Find where the given text appears and provide that cell's center as (X, Y) coordinate. 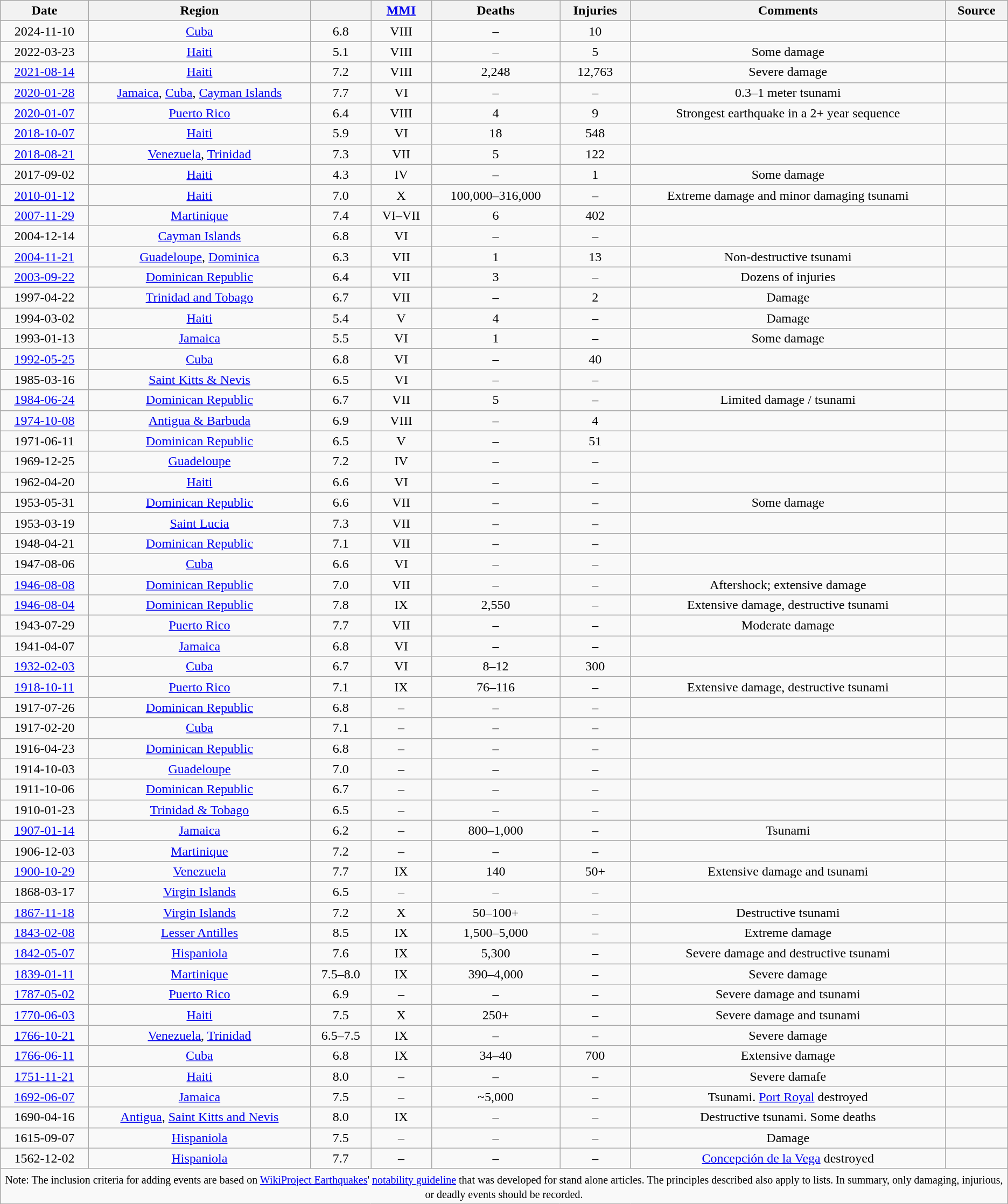
Limited damage / tsunami (788, 400)
6.2 (341, 830)
1953-05-31 (44, 502)
1943-07-29 (44, 626)
MMI (402, 11)
3 (495, 277)
50–100+ (495, 913)
1918-10-11 (44, 687)
Trinidad and Tobago (199, 298)
1839-01-11 (44, 974)
1971-06-11 (44, 441)
1994-03-02 (44, 318)
Guadeloupe, Dominica (199, 257)
Extreme damage and minor damaging tsunami (788, 195)
12,763 (596, 72)
2024-11-10 (44, 31)
2020-01-28 (44, 93)
2,248 (495, 72)
51 (596, 441)
800–1,000 (495, 830)
1690-04-16 (44, 1117)
Severe damafe (788, 1076)
1953-03-19 (44, 523)
Deaths (495, 11)
Saint Lucia (199, 523)
1842-05-07 (44, 954)
1766-06-11 (44, 1056)
7.4 (341, 215)
Date (44, 11)
Antigua, Saint Kitts and Nevis (199, 1117)
Tsunami (788, 830)
2004-12-14 (44, 236)
7.8 (341, 605)
5.1 (341, 52)
76–116 (495, 687)
Extreme damage (788, 933)
1911-10-06 (44, 789)
5.9 (341, 134)
Injuries (596, 11)
1969-12-25 (44, 461)
Trinidad & Tobago (199, 810)
2022-03-23 (44, 52)
2,550 (495, 605)
2018-08-21 (44, 154)
Non-destructive tsunami (788, 257)
0.3–1 meter tsunami (788, 93)
250+ (495, 1015)
1946-08-04 (44, 605)
122 (596, 154)
7.6 (341, 954)
13 (596, 257)
1907-01-14 (44, 830)
7.5–8.0 (341, 974)
6.3 (341, 257)
2004-11-21 (44, 257)
Destructive tsunami (788, 913)
Extensive damage and tsunami (788, 871)
1917-02-20 (44, 728)
2003-09-22 (44, 277)
1770-06-03 (44, 1015)
Antigua & Barbuda (199, 421)
1900-10-29 (44, 871)
Extensive damage (788, 1056)
1962-04-20 (44, 482)
1974-10-08 (44, 421)
6 (495, 215)
50+ (596, 871)
1941-04-07 (44, 646)
1993-01-13 (44, 339)
Venezuela (199, 871)
4.3 (341, 174)
1916-04-23 (44, 748)
300 (596, 667)
5.4 (341, 318)
Lesser Antilles (199, 933)
390–4,000 (495, 974)
1984-06-24 (44, 400)
2021-08-14 (44, 72)
Strongest earthquake in a 2+ year sequence (788, 113)
Severe damage and destructive tsunami (788, 954)
1932-02-03 (44, 667)
18 (495, 134)
1946-08-08 (44, 584)
1906-12-03 (44, 851)
1,500–5,000 (495, 933)
1843-02-08 (44, 933)
2010-01-12 (44, 195)
1751-11-21 (44, 1076)
1787-05-02 (44, 995)
402 (596, 215)
1867-11-18 (44, 913)
Source (977, 11)
5,300 (495, 954)
1766-10-21 (44, 1035)
2007-11-29 (44, 215)
6.5–7.5 (341, 1035)
~5,000 (495, 1097)
Comments (788, 11)
Cayman Islands (199, 236)
100,000–316,000 (495, 195)
Destructive tsunami. Some deaths (788, 1117)
10 (596, 31)
1615-09-07 (44, 1138)
1914-10-03 (44, 769)
1948-04-21 (44, 543)
1917-07-26 (44, 708)
40 (596, 359)
1692-06-07 (44, 1097)
Jamaica, Cuba, Cayman Islands (199, 93)
2 (596, 298)
2020-01-07 (44, 113)
8.5 (341, 933)
1985-03-16 (44, 380)
Aftershock; extensive damage (788, 584)
34–40 (495, 1056)
1562-12-02 (44, 1158)
Dozens of injuries (788, 277)
VI–VII (402, 215)
1947-08-06 (44, 564)
Tsunami. Port Royal destroyed (788, 1097)
140 (495, 871)
Concepción de la Vega destroyed (788, 1158)
1910-01-23 (44, 810)
2017-09-02 (44, 174)
Region (199, 11)
Moderate damage (788, 626)
Saint Kitts & Nevis (199, 380)
9 (596, 113)
1997-04-22 (44, 298)
548 (596, 134)
1992-05-25 (44, 359)
8–12 (495, 667)
1868-03-17 (44, 892)
700 (596, 1056)
5.5 (341, 339)
2018-10-07 (44, 134)
